For the text-containing cell, return its midpoint in [x, y] coordinate format. 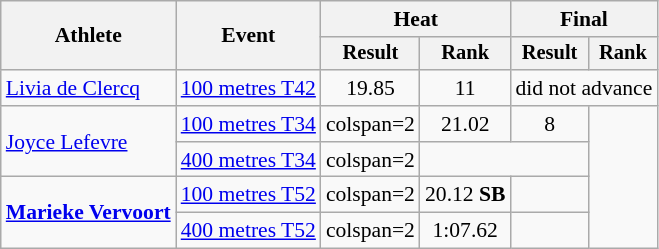
400 metres T34 [248, 160]
19.85 [370, 88]
Joyce Lefevre [88, 142]
1:07.62 [466, 231]
100 metres T42 [248, 88]
20.12 SB [466, 195]
400 metres T52 [248, 231]
Athlete [88, 36]
8 [549, 124]
Heat [416, 19]
21.02 [466, 124]
11 [466, 88]
did not advance [584, 88]
100 metres T52 [248, 195]
Final [584, 19]
Livia de Clercq [88, 88]
100 metres T34 [248, 124]
Marieke Vervoort [88, 212]
Event [248, 36]
